Search for the cell housing the specified text and yield its (x, y) center coordinate. 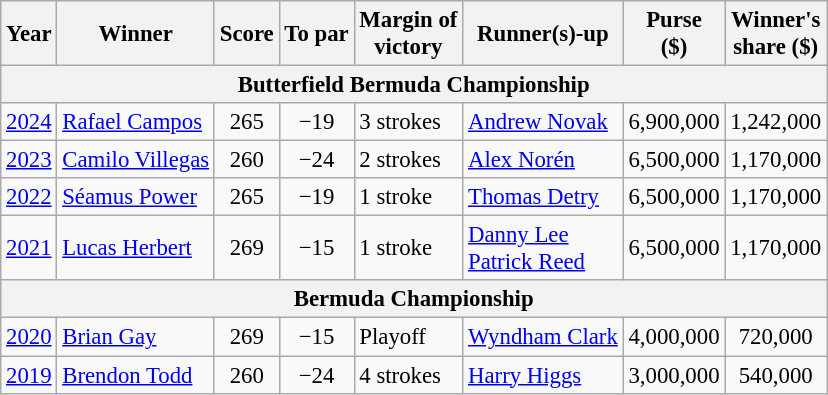
2022 (29, 197)
Winner'sshare ($) (776, 34)
2021 (29, 248)
Camilo Villegas (136, 160)
Bermuda Championship (414, 299)
2019 (29, 375)
2020 (29, 337)
Wyndham Clark (543, 337)
4,000,000 (674, 337)
Séamus Power (136, 197)
To par (316, 34)
1,242,000 (776, 122)
Brendon Todd (136, 375)
Alex Norén (543, 160)
Winner (136, 34)
Runner(s)-up (543, 34)
Rafael Campos (136, 122)
Lucas Herbert (136, 248)
2024 (29, 122)
Margin ofvictory (408, 34)
Thomas Detry (543, 197)
6,900,000 (674, 122)
Score (246, 34)
Danny Lee Patrick Reed (543, 248)
2023 (29, 160)
Butterfield Bermuda Championship (414, 85)
Brian Gay (136, 337)
3,000,000 (674, 375)
Purse($) (674, 34)
Andrew Novak (543, 122)
Harry Higgs (543, 375)
540,000 (776, 375)
3 strokes (408, 122)
2 strokes (408, 160)
Year (29, 34)
Playoff (408, 337)
4 strokes (408, 375)
720,000 (776, 337)
